Find where the given text appears and provide that cell's center as [x, y] coordinate. 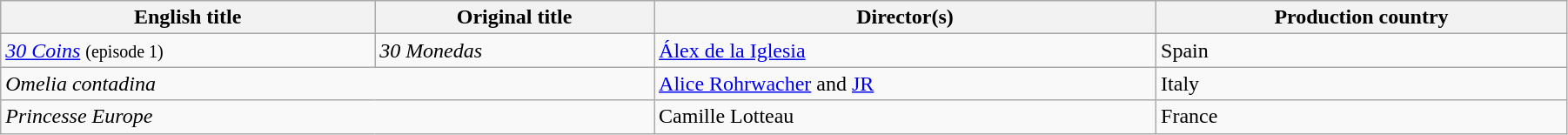
Omelia contadina [327, 84]
English title [188, 17]
Spain [1362, 51]
Álex de la Iglesia [905, 51]
France [1362, 117]
Alice Rohrwacher and JR [905, 84]
Italy [1362, 84]
30 Coins (episode 1) [188, 51]
Camille Lotteau [905, 117]
Original title [515, 17]
Production country [1362, 17]
Director(s) [905, 17]
30 Monedas [515, 51]
Princesse Europe [327, 117]
